Scan for the cell matching the given text and deliver its (X, Y) coordinate at center. 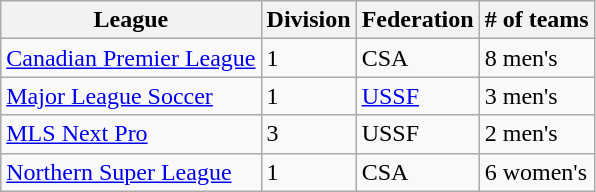
6 women's (536, 172)
2 men's (536, 134)
3 men's (536, 96)
8 men's (536, 58)
3 (308, 134)
Division (308, 20)
Canadian Premier League (131, 58)
Major League Soccer (131, 96)
Federation (418, 20)
# of teams (536, 20)
League (131, 20)
Northern Super League (131, 172)
MLS Next Pro (131, 134)
